Detect which cell encompasses the target text, then output its (x, y) center coordinate. 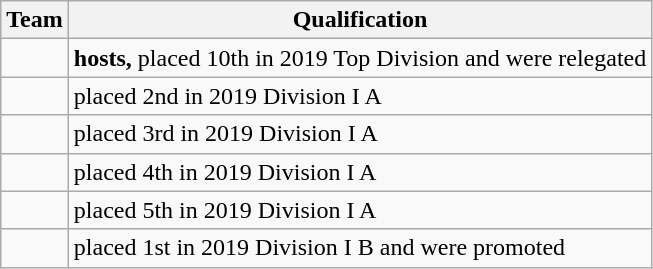
Team (35, 20)
placed 1st in 2019 Division I B and were promoted (360, 248)
hosts, placed 10th in 2019 Top Division and were relegated (360, 58)
Qualification (360, 20)
placed 2nd in 2019 Division I A (360, 96)
placed 3rd in 2019 Division I A (360, 134)
placed 4th in 2019 Division I A (360, 172)
placed 5th in 2019 Division I A (360, 210)
